Find where the given text appears and provide that cell's center as (X, Y) coordinate. 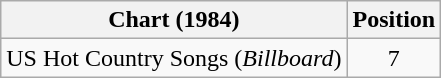
Position (394, 20)
Chart (1984) (174, 20)
7 (394, 58)
US Hot Country Songs (Billboard) (174, 58)
